Locate the cell with the specified text and output its (x, y) center coordinate. 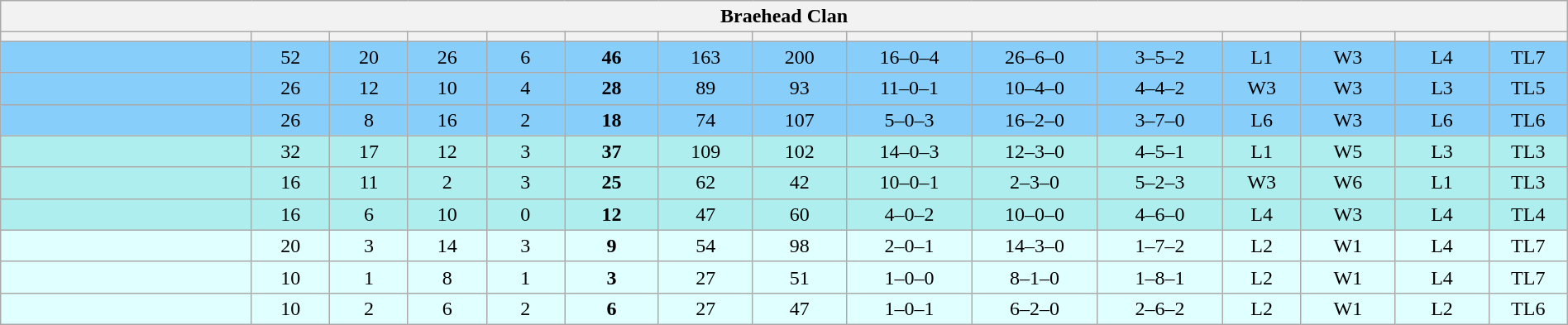
4–0–2 (910, 214)
16–0–4 (910, 57)
107 (800, 120)
W6 (1348, 183)
46 (612, 57)
26–6–0 (1035, 57)
Braehead Clan (784, 17)
1–0–0 (910, 277)
0 (526, 214)
3–7–0 (1160, 120)
93 (800, 88)
10–0–0 (1035, 214)
32 (291, 151)
42 (800, 183)
11–0–1 (910, 88)
4–4–2 (1160, 88)
5–2–3 (1160, 183)
5–0–3 (910, 120)
74 (705, 120)
4 (526, 88)
2–0–1 (910, 246)
54 (705, 246)
2–3–0 (1035, 183)
14–3–0 (1035, 246)
12–3–0 (1035, 151)
200 (800, 57)
2–6–2 (1160, 308)
1–0–1 (910, 308)
14–0–3 (910, 151)
16–2–0 (1035, 120)
109 (705, 151)
17 (369, 151)
52 (291, 57)
4–6–0 (1160, 214)
14 (447, 246)
6–2–0 (1035, 308)
8–1–0 (1035, 277)
60 (800, 214)
TL5 (1528, 88)
37 (612, 151)
98 (800, 246)
11 (369, 183)
10–0–1 (910, 183)
4–5–1 (1160, 151)
10–4–0 (1035, 88)
28 (612, 88)
62 (705, 183)
89 (705, 88)
W5 (1348, 151)
18 (612, 120)
1–8–1 (1160, 277)
25 (612, 183)
9 (612, 246)
1–7–2 (1160, 246)
163 (705, 57)
102 (800, 151)
TL4 (1528, 214)
51 (800, 277)
3–5–2 (1160, 57)
